Capture the cell that displays the provided text and extract its [X, Y] central coordinate. 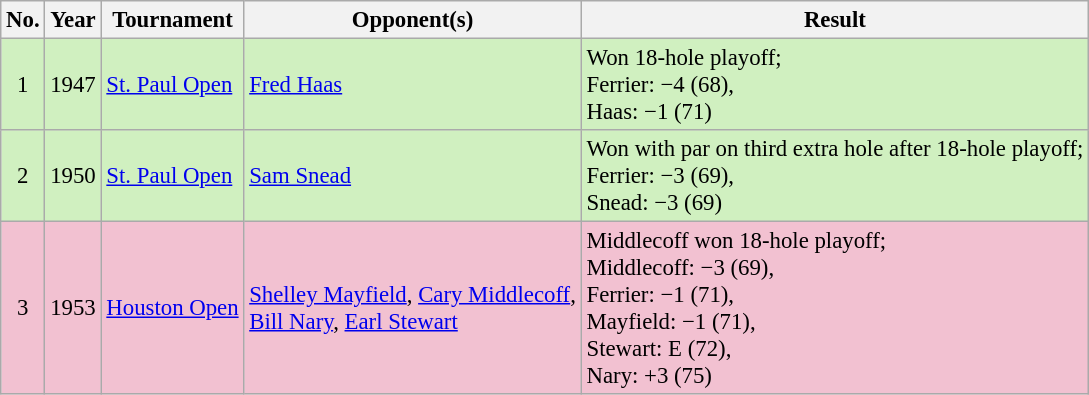
Opponent(s) [412, 20]
Result [834, 20]
Fred Haas [412, 85]
Tournament [172, 20]
Middlecoff won 18-hole playoff;Middlecoff: −3 (69),Ferrier: −1 (71),Mayfield: −1 (71),Stewart: E (72),Nary: +3 (75) [834, 308]
1947 [73, 85]
3 [23, 308]
Year [73, 20]
1950 [73, 176]
2 [23, 176]
Shelley Mayfield, Cary Middlecoff, Bill Nary, Earl Stewart [412, 308]
Sam Snead [412, 176]
Houston Open [172, 308]
Won with par on third extra hole after 18-hole playoff;Ferrier: −3 (69),Snead: −3 (69) [834, 176]
Won 18-hole playoff;Ferrier: −4 (68),Haas: −1 (71) [834, 85]
1 [23, 85]
1953 [73, 308]
No. [23, 20]
